From the cell containing the given text, extract its center point as (X, Y) coordinate. 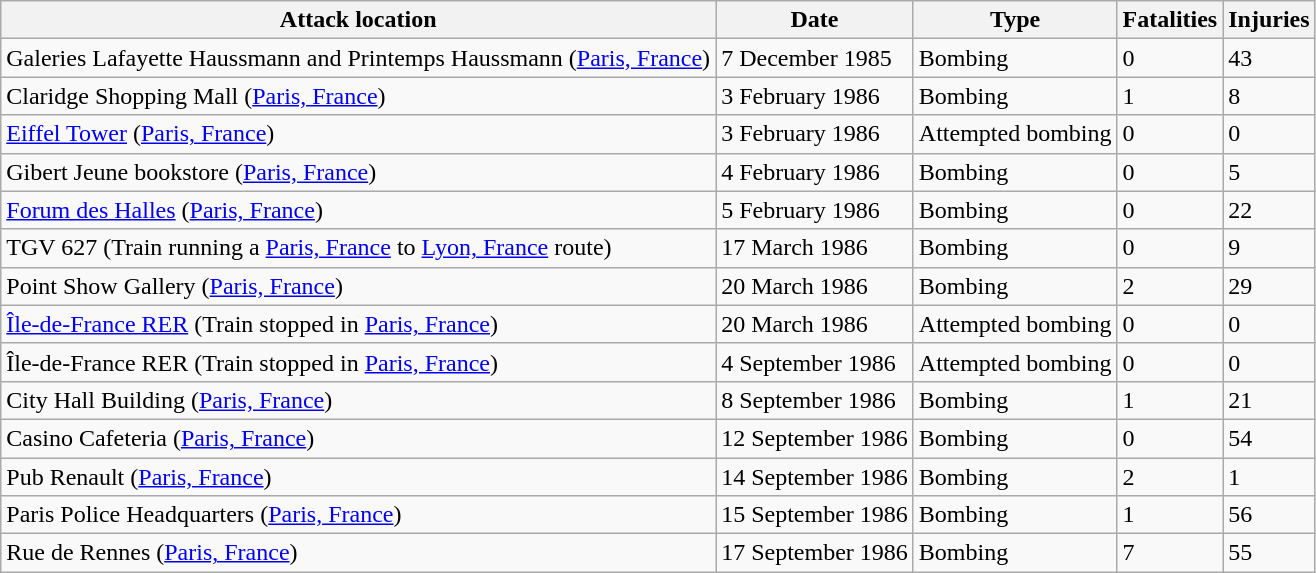
Attack location (358, 20)
7 (1170, 553)
Claridge Shopping Mall (Paris, France) (358, 96)
Galeries Lafayette Haussmann and Printemps Haussmann (Paris, France) (358, 58)
Paris Police Headquarters (Paris, France) (358, 515)
17 September 1986 (815, 553)
Forum des Halles (Paris, France) (358, 210)
54 (1269, 438)
8 September 1986 (815, 400)
8 (1269, 96)
Fatalities (1170, 20)
Casino Cafeteria (Paris, France) (358, 438)
22 (1269, 210)
4 February 1986 (815, 172)
55 (1269, 553)
7 December 1985 (815, 58)
14 September 1986 (815, 477)
Gibert Jeune bookstore (Paris, France) (358, 172)
17 March 1986 (815, 248)
Injuries (1269, 20)
Type (1015, 20)
9 (1269, 248)
TGV 627 (Train running a Paris, France to Lyon, France route) (358, 248)
29 (1269, 286)
21 (1269, 400)
15 September 1986 (815, 515)
5 (1269, 172)
43 (1269, 58)
12 September 1986 (815, 438)
Date (815, 20)
4 September 1986 (815, 362)
5 February 1986 (815, 210)
Rue de Rennes (Paris, France) (358, 553)
56 (1269, 515)
Pub Renault (Paris, France) (358, 477)
City Hall Building (Paris, France) (358, 400)
Eiffel Tower (Paris, France) (358, 134)
Point Show Gallery (Paris, France) (358, 286)
